Pinpoint the cell where the given text exists, returning its (X, Y) midpoint coordinate. 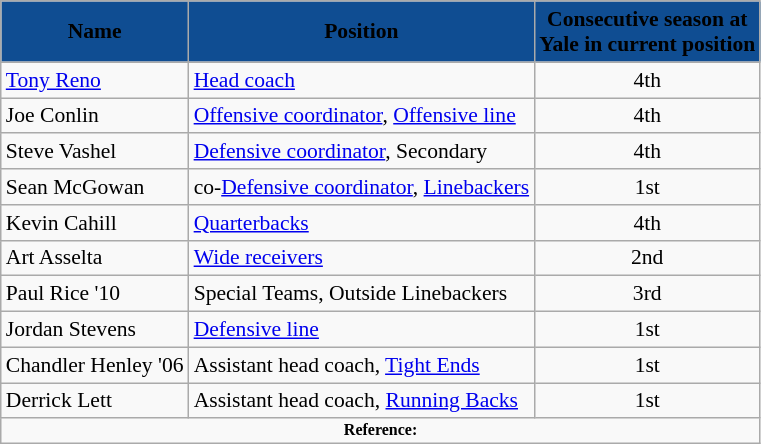
Assistant head coach, Running Backs (362, 401)
Name (95, 32)
Sean McGowan (95, 187)
Wide receivers (362, 258)
Special Teams, Outside Linebackers (362, 294)
3rd (647, 294)
Defensive line (362, 330)
co-Defensive coordinator, Linebackers (362, 187)
Head coach (362, 80)
Derrick Lett (95, 401)
Consecutive season atYale in current position (647, 32)
Jordan Stevens (95, 330)
Paul Rice '10 (95, 294)
Position (362, 32)
Tony Reno (95, 80)
2nd (647, 258)
Assistant head coach, Tight Ends (362, 365)
Chandler Henley '06 (95, 365)
Quarterbacks (362, 223)
Reference: (381, 431)
Offensive coordinator, Offensive line (362, 116)
Art Asselta (95, 258)
Joe Conlin (95, 116)
Defensive coordinator, Secondary (362, 152)
Steve Vashel (95, 152)
Kevin Cahill (95, 223)
